Scan for the cell matching the given text and deliver its [x, y] coordinate at center. 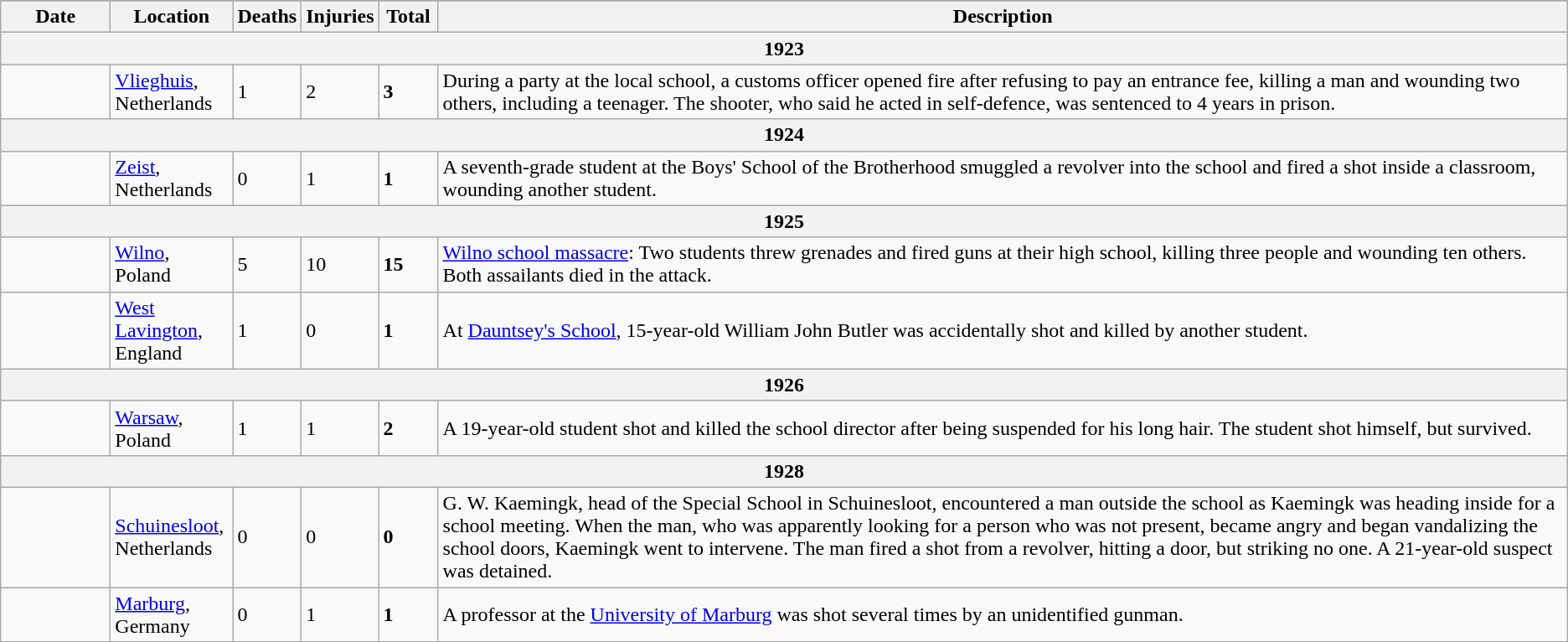
Description [1003, 17]
Marburg, Germany [172, 614]
1925 [784, 221]
10 [340, 265]
1924 [784, 135]
1926 [784, 385]
Vlieghuis, Netherlands [172, 92]
Warsaw, Poland [172, 427]
Wilno, Poland [172, 265]
Zeist, Netherlands [172, 178]
Total [409, 17]
A 19-year-old student shot and killed the school director after being suspended for his long hair. The student shot himself, but survived. [1003, 427]
5 [267, 265]
West Lavington, England [172, 330]
3 [409, 92]
1928 [784, 471]
Location [172, 17]
Schuinesloot, Netherlands [172, 536]
Injuries [340, 17]
Date [55, 17]
At Dauntsey's School, 15-year-old William John Butler was accidentally shot and killed by another student. [1003, 330]
1923 [784, 49]
Deaths [267, 17]
15 [409, 265]
A professor at the University of Marburg was shot several times by an unidentified gunman. [1003, 614]
